For the text-containing cell, return its midpoint in (X, Y) coordinate format. 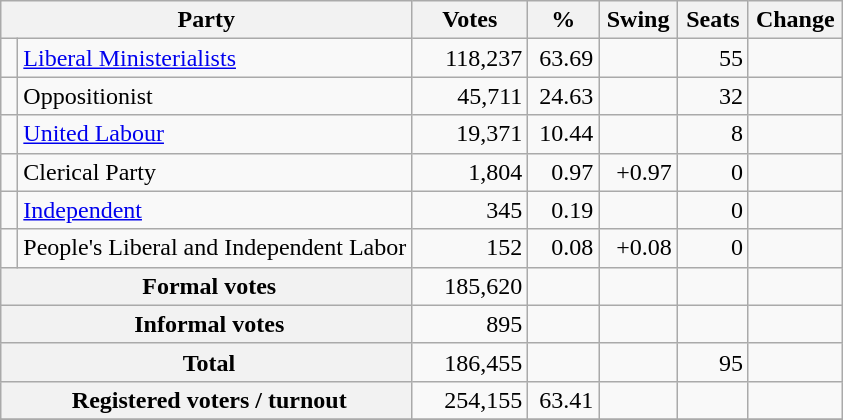
United Labour (215, 134)
% (564, 20)
0.19 (564, 210)
95 (712, 362)
Change (795, 20)
63.41 (564, 400)
1,804 (470, 172)
345 (470, 210)
Registered voters / turnout (206, 400)
Swing (638, 20)
Seats (712, 20)
Votes (470, 20)
Formal votes (206, 286)
152 (470, 248)
0.97 (564, 172)
+0.97 (638, 172)
32 (712, 96)
895 (470, 324)
24.63 (564, 96)
Liberal Ministerialists (215, 58)
0.08 (564, 248)
Total (206, 362)
45,711 (470, 96)
10.44 (564, 134)
Oppositionist (215, 96)
+0.08 (638, 248)
19,371 (470, 134)
63.69 (564, 58)
186,455 (470, 362)
Informal votes (206, 324)
8 (712, 134)
118,237 (470, 58)
Independent (215, 210)
Clerical Party (215, 172)
254,155 (470, 400)
55 (712, 58)
185,620 (470, 286)
Party (206, 20)
People's Liberal and Independent Labor (215, 248)
